Search for the cell housing the specified text and yield its (x, y) center coordinate. 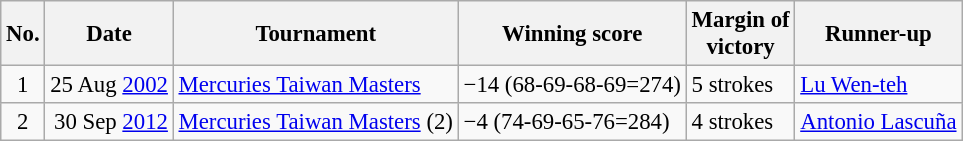
Tournament (316, 34)
30 Sep 2012 (109, 122)
Lu Wen-teh (878, 85)
5 strokes (740, 85)
2 (23, 122)
−4 (74-69-65-76=284) (572, 122)
Margin ofvictory (740, 34)
Antonio Lascuña (878, 122)
Mercuries Taiwan Masters (2) (316, 122)
1 (23, 85)
Mercuries Taiwan Masters (316, 85)
Date (109, 34)
Runner-up (878, 34)
Winning score (572, 34)
−14 (68-69-68-69=274) (572, 85)
No. (23, 34)
4 strokes (740, 122)
25 Aug 2002 (109, 85)
